Determine the [x, y] coordinate at the center of the cell enclosing the given text.  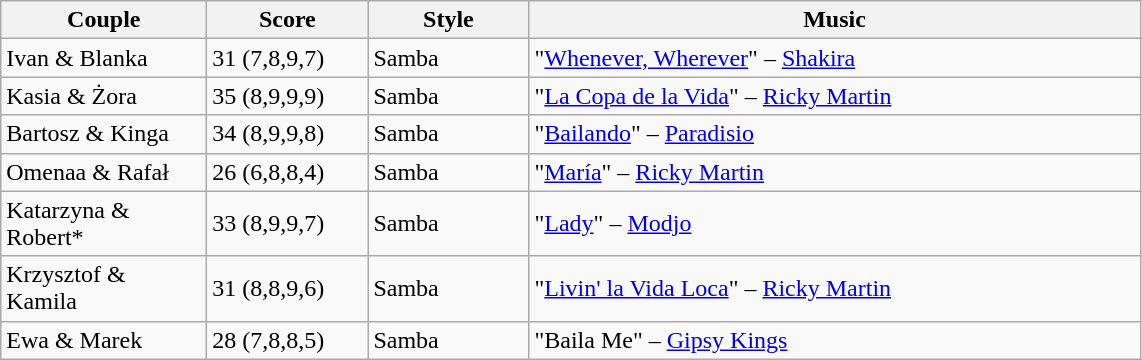
28 (7,8,8,5) [288, 340]
Kasia & Żora [104, 96]
"Baila Me" – Gipsy Kings [834, 340]
Katarzyna & Robert* [104, 224]
Omenaa & Rafał [104, 172]
35 (8,9,9,9) [288, 96]
"Bailando" – Paradisio [834, 134]
33 (8,9,9,7) [288, 224]
"Lady" – Modjo [834, 224]
Style [448, 20]
34 (8,9,9,8) [288, 134]
31 (7,8,9,7) [288, 58]
Ivan & Blanka [104, 58]
Couple [104, 20]
Score [288, 20]
Bartosz & Kinga [104, 134]
"Livin' la Vida Loca" – Ricky Martin [834, 288]
Ewa & Marek [104, 340]
26 (6,8,8,4) [288, 172]
"La Copa de la Vida" – Ricky Martin [834, 96]
Krzysztof & Kamila [104, 288]
"María" – Ricky Martin [834, 172]
Music [834, 20]
"Whenever, Wherever" – Shakira [834, 58]
31 (8,8,9,6) [288, 288]
